Identify which cell holds the provided text, then report its [x, y] central coordinate. 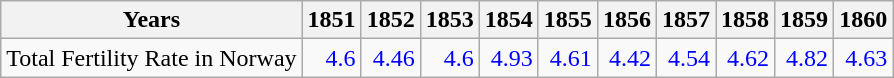
4.62 [746, 58]
1854 [508, 20]
4.63 [864, 58]
1857 [686, 20]
1851 [332, 20]
1859 [804, 20]
1855 [568, 20]
1853 [450, 20]
4.93 [508, 58]
Years [152, 20]
4.61 [568, 58]
4.46 [390, 58]
1858 [746, 20]
4.42 [626, 58]
1852 [390, 20]
1860 [864, 20]
4.82 [804, 58]
Total Fertility Rate in Norway [152, 58]
1856 [626, 20]
4.54 [686, 58]
